Determine the (x, y) coordinate at the center of the cell enclosing the given text.  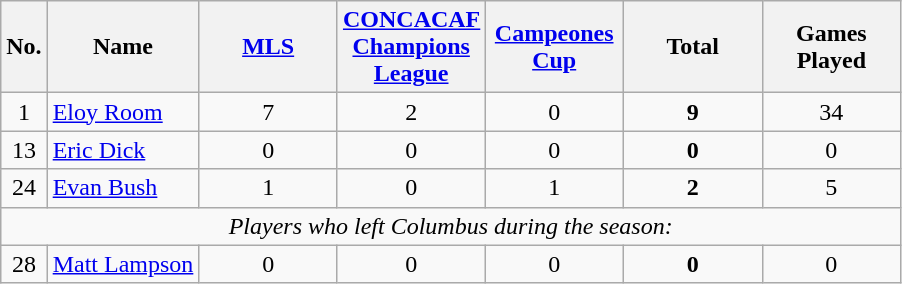
28 (24, 264)
7 (268, 112)
Players who left Columbus during the season: (451, 226)
No. (24, 47)
24 (24, 188)
9 (692, 112)
Evan Bush (123, 188)
34 (832, 112)
Games Played (832, 47)
Campeones Cup (554, 47)
13 (24, 150)
MLS (268, 47)
Total (692, 47)
5 (832, 188)
Eloy Room (123, 112)
Eric Dick (123, 150)
Name (123, 47)
Matt Lampson (123, 264)
CONCACAF Champions League (410, 47)
